Return the (X, Y) coordinate for the center point of the cell that contains the specified text.  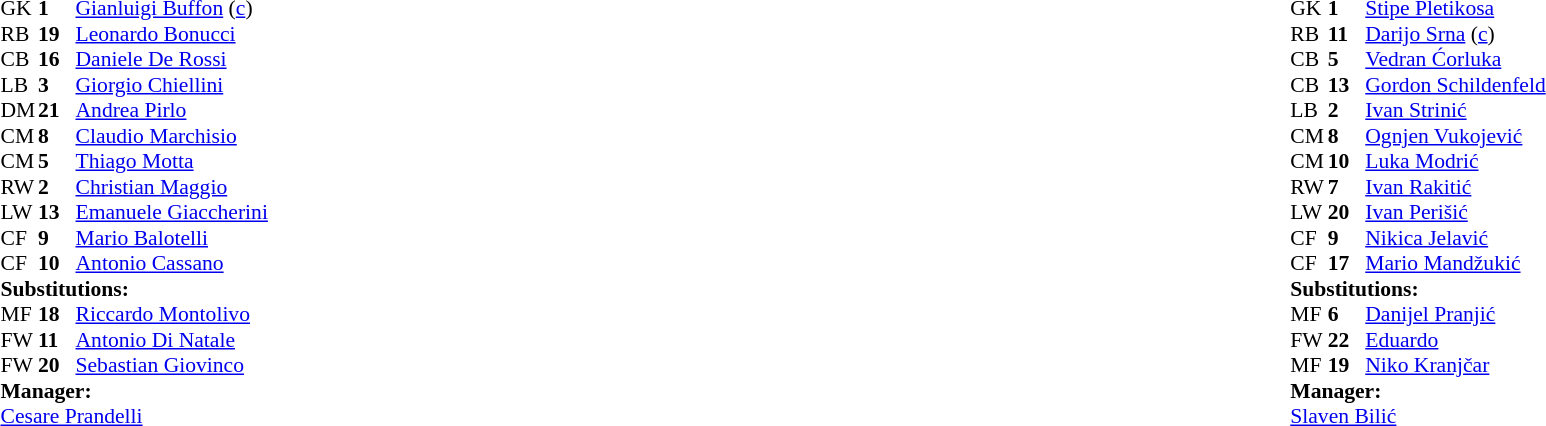
Luka Modrić (1455, 161)
Mario Balotelli (172, 238)
Sebastian Giovinco (172, 365)
Emanuele Giaccherini (172, 213)
18 (57, 315)
Leonardo Bonucci (172, 34)
Gordon Schildenfeld (1455, 85)
Antonio Di Natale (172, 340)
6 (1347, 315)
Danijel Pranjić (1455, 315)
Niko Kranjčar (1455, 365)
Christian Maggio (172, 187)
Daniele De Rossi (172, 59)
Andrea Pirlo (172, 111)
17 (1347, 263)
Claudio Marchisio (172, 136)
Eduardo (1455, 340)
Giorgio Chiellini (172, 85)
Riccardo Montolivo (172, 315)
Antonio Cassano (172, 263)
Ivan Perišić (1455, 213)
Mario Mandžukić (1455, 263)
21 (57, 111)
22 (1347, 340)
7 (1347, 187)
Ivan Strinić (1455, 111)
Darijo Srna (c) (1455, 34)
Vedran Ćorluka (1455, 59)
Thiago Motta (172, 161)
Nikica Jelavić (1455, 238)
Ivan Rakitić (1455, 187)
3 (57, 85)
Ognjen Vukojević (1455, 136)
16 (57, 59)
DM (19, 111)
